From the cell containing the given text, extract its center point as (X, Y) coordinate. 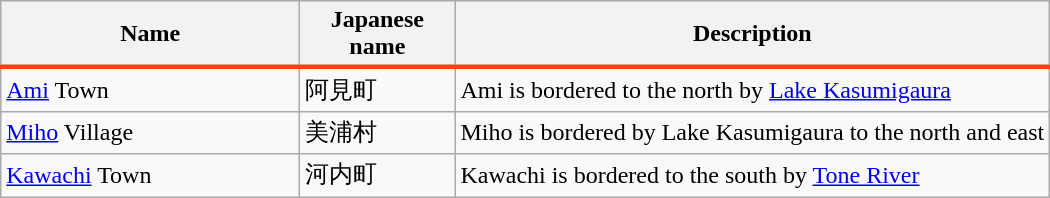
Ami is bordered to the north by Lake Kasumigaura (752, 89)
Kawachi is bordered to the south by Tone River (752, 176)
美浦村 (378, 132)
Description (752, 34)
Japanese name (378, 34)
Ami Town (150, 89)
Miho is bordered by Lake Kasumigaura to the north and east (752, 132)
Miho Village (150, 132)
阿見町 (378, 89)
Kawachi Town (150, 176)
河内町 (378, 176)
Name (150, 34)
